Detect which cell encompasses the target text, then output its [X, Y] center coordinate. 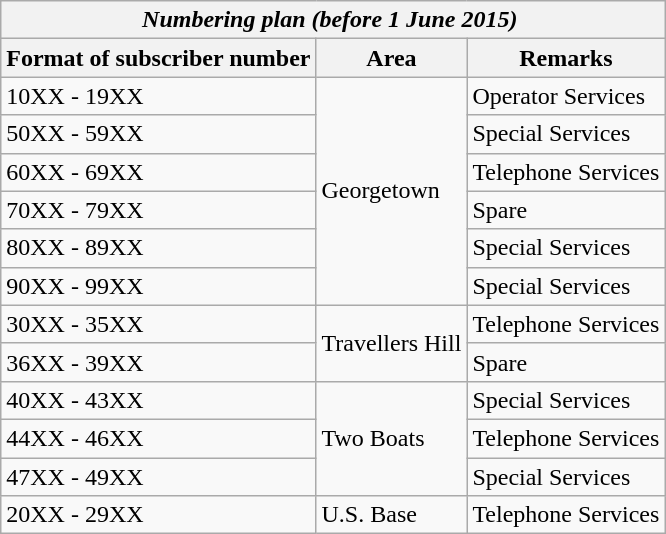
40XX - 43XX [158, 400]
Area [392, 58]
Two Boats [392, 438]
36XX - 39XX [158, 362]
Remarks [566, 58]
30XX - 35XX [158, 324]
Travellers Hill [392, 343]
44XX - 46XX [158, 438]
80XX - 89XX [158, 248]
Operator Services [566, 96]
10XX - 19XX [158, 96]
50XX - 59XX [158, 134]
Georgetown [392, 191]
20XX - 29XX [158, 515]
70XX - 79XX [158, 210]
Numbering plan (before 1 June 2015) [333, 20]
60XX - 69XX [158, 172]
47XX - 49XX [158, 477]
U.S. Base [392, 515]
90XX - 99XX [158, 286]
Format of subscriber number [158, 58]
